Identify which cell holds the provided text, then report its [x, y] central coordinate. 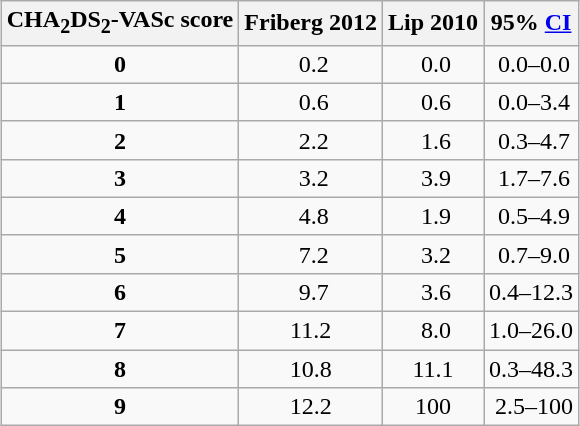
0.0–3.4 [532, 102]
1.9 [432, 216]
6 [120, 292]
95% CI [532, 23]
1.0–26.0 [532, 331]
11.2 [311, 331]
12.2 [311, 407]
2 [120, 140]
Lip 2010 [432, 23]
4.8 [311, 216]
8 [120, 369]
5 [120, 254]
8.0 [432, 331]
3.9 [432, 178]
0.2 [311, 64]
3 [120, 178]
0.3–4.7 [532, 140]
10.8 [311, 369]
0.3–48.3 [532, 369]
0.7–9.0 [532, 254]
7 [120, 331]
0.0 [432, 64]
100 [432, 407]
Friberg 2012 [311, 23]
1 [120, 102]
0.0–0.0 [532, 64]
11.1 [432, 369]
0.5–4.9 [532, 216]
7.2 [311, 254]
3.6 [432, 292]
2.5–100 [532, 407]
9 [120, 407]
0.4–12.3 [532, 292]
2.2 [311, 140]
1.7–7.6 [532, 178]
9.7 [311, 292]
0 [120, 64]
CHA2DS2-VASc score [120, 23]
1.6 [432, 140]
4 [120, 216]
